Search for the cell housing the specified text and yield its (x, y) center coordinate. 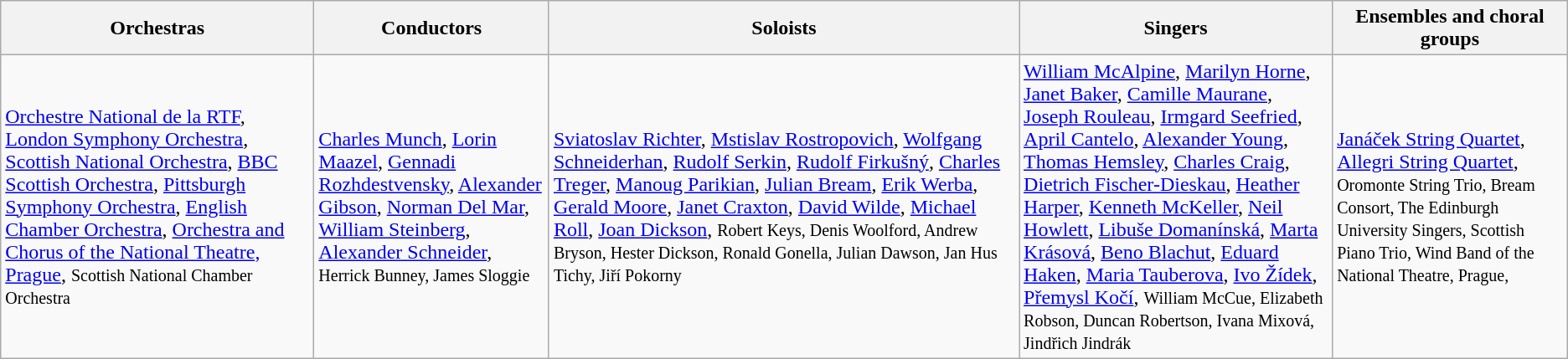
Ensembles and choral groups (1451, 28)
Singers (1176, 28)
Conductors (432, 28)
Orchestras (157, 28)
Soloists (784, 28)
